Return [X, Y] of the center of cell containing provided text 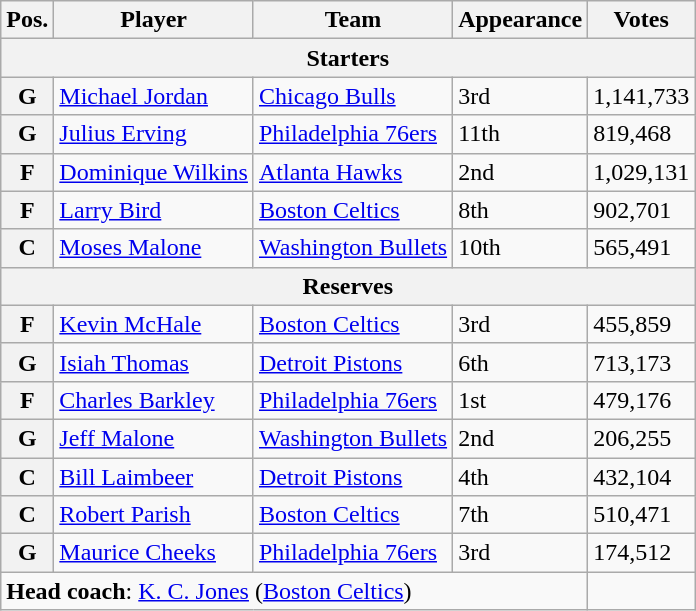
713,173 [642, 362]
1,141,733 [642, 96]
479,176 [642, 400]
206,255 [642, 438]
6th [520, 362]
Kevin McHale [154, 324]
455,859 [642, 324]
Head coach: K. C. Jones (Boston Celtics) [294, 591]
Reserves [348, 286]
Isiah Thomas [154, 362]
819,468 [642, 134]
432,104 [642, 477]
10th [520, 248]
1st [520, 400]
8th [520, 210]
Starters [348, 58]
Moses Malone [154, 248]
Jeff Malone [154, 438]
565,491 [642, 248]
Larry Bird [154, 210]
902,701 [642, 210]
174,512 [642, 553]
Julius Erving [154, 134]
Maurice Cheeks [154, 553]
Player [154, 20]
Bill Laimbeer [154, 477]
Team [352, 20]
Pos. [28, 20]
Dominique Wilkins [154, 172]
Charles Barkley [154, 400]
Chicago Bulls [352, 96]
Robert Parish [154, 515]
11th [520, 134]
Atlanta Hawks [352, 172]
Votes [642, 20]
Appearance [520, 20]
4th [520, 477]
7th [520, 515]
Michael Jordan [154, 96]
510,471 [642, 515]
1,029,131 [642, 172]
